Detect which cell encompasses the target text, then output its [X, Y] center coordinate. 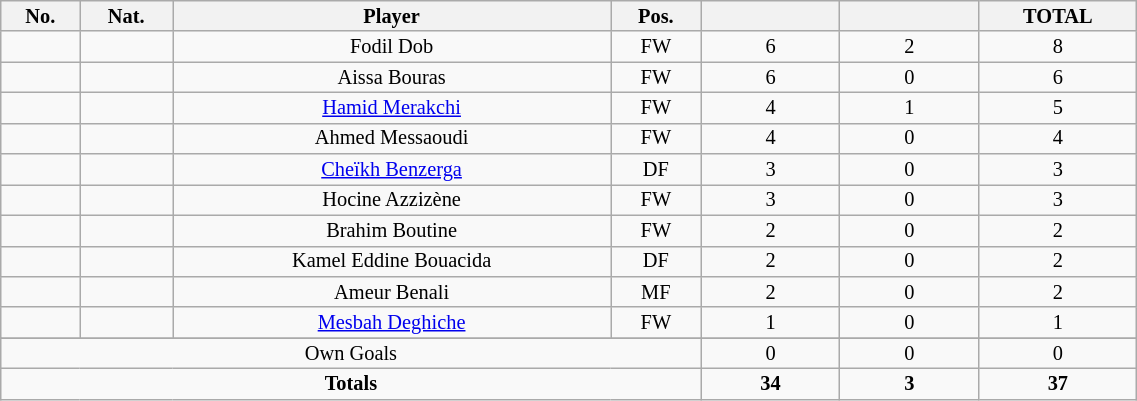
Own Goals [351, 354]
Nat. [126, 16]
Ahmed Messaoudi [392, 138]
MF [656, 292]
No. [40, 16]
Cheïkh Benzerga [392, 170]
Kamel Eddine Bouacida [392, 262]
Hocine Azzizène [392, 200]
37 [1058, 384]
34 [770, 384]
8 [1058, 46]
Hamid Merakchi [392, 108]
Ameur Benali [392, 292]
Player [392, 16]
5 [1058, 108]
Aissa Bouras [392, 78]
TOTAL [1058, 16]
Totals [351, 384]
Pos. [656, 16]
Brahim Boutine [392, 230]
Mesbah Deghiche [392, 322]
Fodil Dob [392, 46]
